Determine the [x, y] coordinate at the center of the cell enclosing the given text.  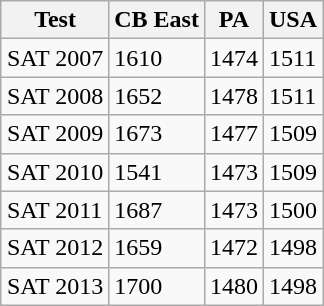
1478 [234, 96]
1700 [157, 286]
1480 [234, 286]
1687 [157, 210]
PA [234, 20]
SAT 2009 [54, 134]
USA [294, 20]
1477 [234, 134]
1659 [157, 248]
SAT 2012 [54, 248]
1610 [157, 58]
1474 [234, 58]
SAT 2008 [54, 96]
1500 [294, 210]
SAT 2007 [54, 58]
1652 [157, 96]
CB East [157, 20]
Test [54, 20]
SAT 2013 [54, 286]
1472 [234, 248]
1673 [157, 134]
SAT 2010 [54, 172]
SAT 2011 [54, 210]
1541 [157, 172]
